Return the [X, Y] coordinate for the center point of the cell that contains the specified text.  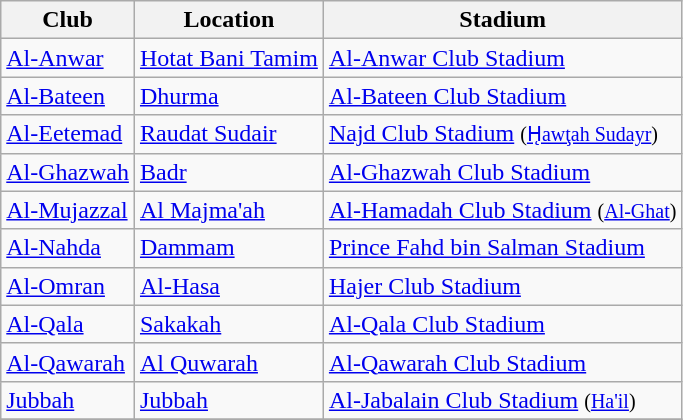
Al-Qala Club Stadium [502, 324]
Al Quwarah [228, 362]
Dammam [228, 248]
Al-Qala [68, 324]
Hajer Club Stadium [502, 286]
Al-Hasa [228, 286]
Al-Ghazwah [68, 172]
Al-Qawarah Club Stadium [502, 362]
Dhurma [228, 96]
Al-Eetemad [68, 134]
Al-Anwar Club Stadium [502, 58]
Al-Omran [68, 286]
Hotat Bani Tamim [228, 58]
Location [228, 20]
Prince Fahd bin Salman Stadium [502, 248]
Al-Nahda [68, 248]
Sakakah [228, 324]
Al-Ghazwah Club Stadium [502, 172]
Al-Qawarah [68, 362]
Raudat Sudair [228, 134]
Badr [228, 172]
Al-Mujazzal [68, 210]
Stadium [502, 20]
Najd Club Stadium (H̨awţah Sudayr) [502, 134]
Al-Jabalain Club Stadium (Ha'il) [502, 400]
Al Majma'ah [228, 210]
Al-Hamadah Club Stadium (Al-Ghat) [502, 210]
Al-Bateen Club Stadium [502, 96]
Al-Bateen [68, 96]
Club [68, 20]
Al-Anwar [68, 58]
